Scan for the cell matching the given text and deliver its (x, y) coordinate at center. 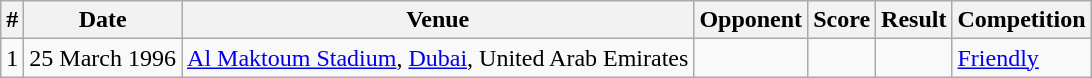
Opponent (751, 20)
Competition (1022, 20)
Friendly (1022, 58)
Venue (438, 20)
# (12, 20)
Score (842, 20)
25 March 1996 (103, 58)
Al Maktoum Stadium, Dubai, United Arab Emirates (438, 58)
Result (914, 20)
1 (12, 58)
Date (103, 20)
